Provide the [x, y] coordinate of the cell's center where the given text is located.  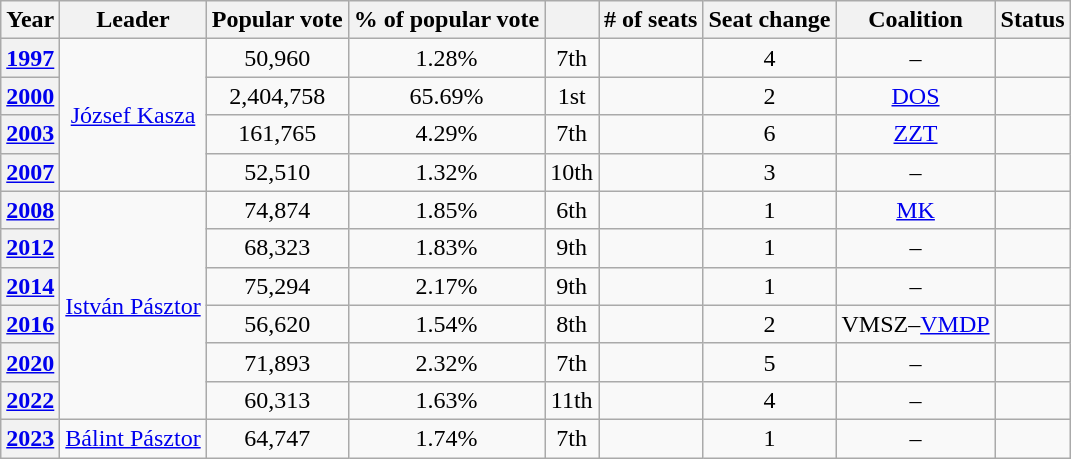
11th [572, 400]
# of seats [651, 20]
ZZT [916, 134]
10th [572, 172]
2014 [30, 286]
2000 [30, 96]
6 [770, 134]
Status [1032, 20]
2,404,758 [277, 96]
6th [572, 210]
75,294 [277, 286]
52,510 [277, 172]
60,313 [277, 400]
161,765 [277, 134]
1.85% [446, 210]
1.32% [446, 172]
68,323 [277, 248]
71,893 [277, 362]
MK [916, 210]
2.32% [446, 362]
Popular vote [277, 20]
József Kasza [133, 115]
2012 [30, 248]
5 [770, 362]
64,747 [277, 438]
2016 [30, 324]
1997 [30, 58]
Bálint Pásztor [133, 438]
50,960 [277, 58]
1.83% [446, 248]
2003 [30, 134]
2020 [30, 362]
1.28% [446, 58]
74,874 [277, 210]
Coalition [916, 20]
4.29% [446, 134]
Year [30, 20]
65.69% [446, 96]
Seat change [770, 20]
VMSZ–VMDP [916, 324]
1st [572, 96]
1.54% [446, 324]
Leader [133, 20]
3 [770, 172]
2023 [30, 438]
DOS [916, 96]
2008 [30, 210]
1.63% [446, 400]
2022 [30, 400]
% of popular vote [446, 20]
István Pásztor [133, 305]
2.17% [446, 286]
2007 [30, 172]
56,620 [277, 324]
1.74% [446, 438]
8th [572, 324]
